From the cell containing the given text, extract its center point as (x, y) coordinate. 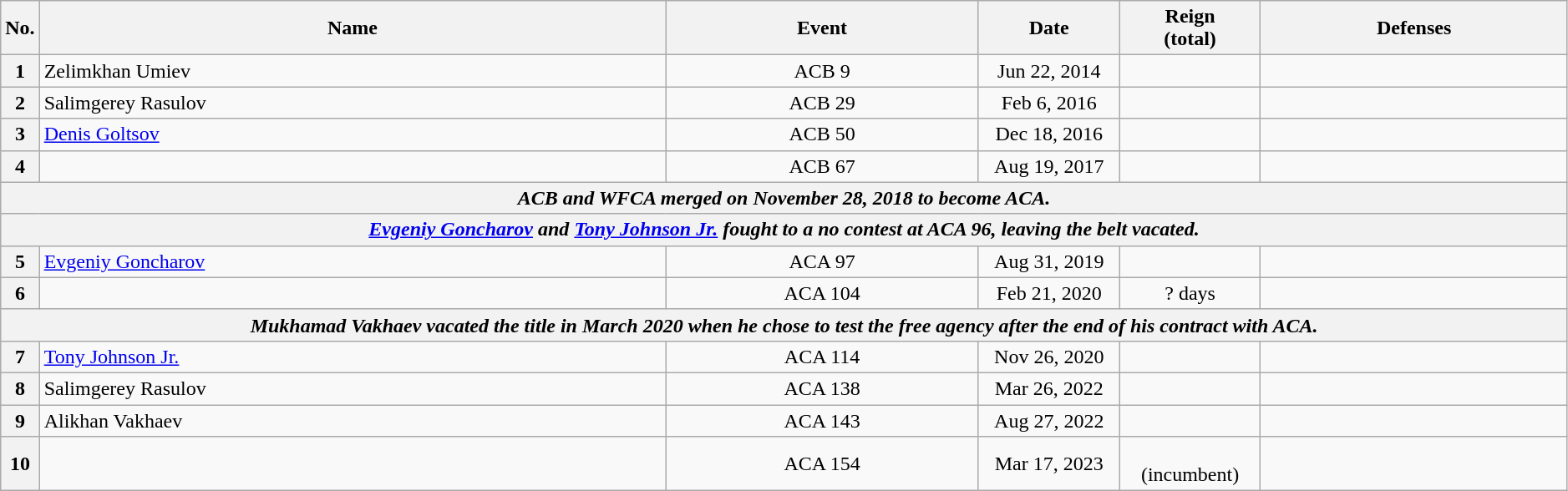
Jun 22, 2014 (1049, 71)
5 (20, 261)
ACA 138 (822, 388)
Zelimkhan Umiev (353, 71)
Aug 27, 2022 (1049, 420)
Reign(total) (1190, 28)
Nov 26, 2020 (1049, 357)
ACA 97 (822, 261)
Defenses (1413, 28)
Alikhan Vakhaev (353, 420)
2 (20, 103)
Mar 17, 2023 (1049, 464)
Mukhamad Vakhaev vacated the title in March 2020 when he chose to test the free agency after the end of his contract with ACA. (784, 325)
Evgeniy Goncharov (353, 261)
ACA 154 (822, 464)
Date (1049, 28)
Aug 31, 2019 (1049, 261)
? days (1190, 293)
(incumbent) (1190, 464)
ACB 9 (822, 71)
Denis Goltsov (353, 134)
ACA 143 (822, 420)
Feb 6, 2016 (1049, 103)
3 (20, 134)
ACA 114 (822, 357)
Mar 26, 2022 (1049, 388)
Evgeniy Goncharov and Tony Johnson Jr. fought to a no contest at ACA 96, leaving the belt vacated. (784, 230)
Dec 18, 2016 (1049, 134)
Aug 19, 2017 (1049, 166)
1 (20, 71)
Feb 21, 2020 (1049, 293)
Tony Johnson Jr. (353, 357)
ACB 67 (822, 166)
ACB 29 (822, 103)
ACA 104 (822, 293)
9 (20, 420)
8 (20, 388)
ACB 50 (822, 134)
Event (822, 28)
4 (20, 166)
7 (20, 357)
ACB and WFCA merged on November 28, 2018 to become ACA. (784, 198)
No. (20, 28)
10 (20, 464)
6 (20, 293)
Name (353, 28)
